For the text-containing cell, return its midpoint in [x, y] coordinate format. 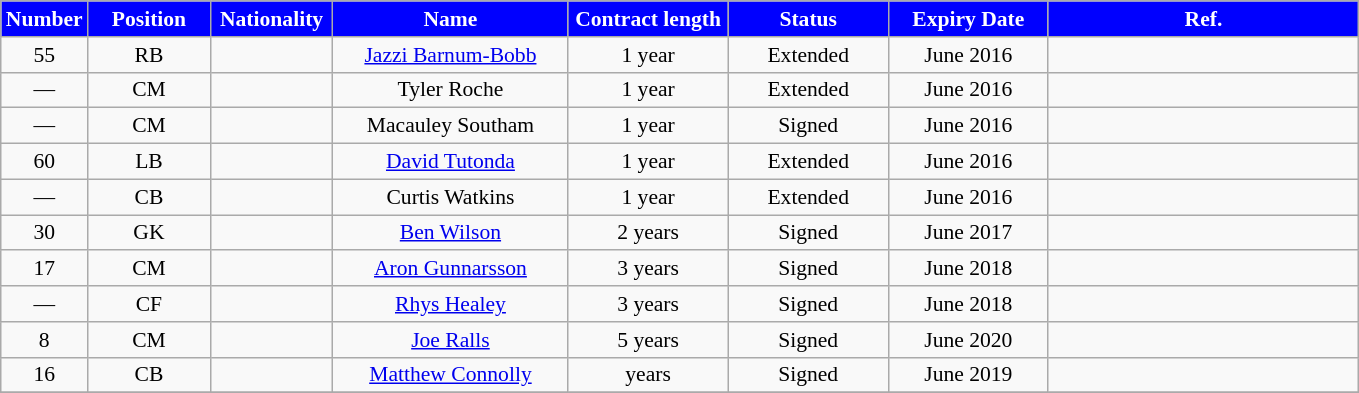
Rhys Healey [450, 304]
Macauley Southam [450, 126]
2 years [648, 233]
June 2019 [968, 375]
Nationality [272, 19]
GK [150, 233]
Name [450, 19]
Aron Gunnarsson [450, 269]
Jazzi Barnum-Bobb [450, 55]
years [648, 375]
David Tutonda [450, 162]
Ben Wilson [450, 233]
Position [150, 19]
Joe Ralls [450, 340]
Expiry Date [968, 19]
Status [808, 19]
Ref. [1203, 19]
Matthew Connolly [450, 375]
60 [44, 162]
Contract length [648, 19]
June 2017 [968, 233]
5 years [648, 340]
17 [44, 269]
Curtis Watkins [450, 197]
30 [44, 233]
June 2020 [968, 340]
Tyler Roche [450, 90]
8 [44, 340]
LB [150, 162]
Number [44, 19]
CF [150, 304]
RB [150, 55]
55 [44, 55]
16 [44, 375]
